Return (x, y) of the center of cell containing provided text 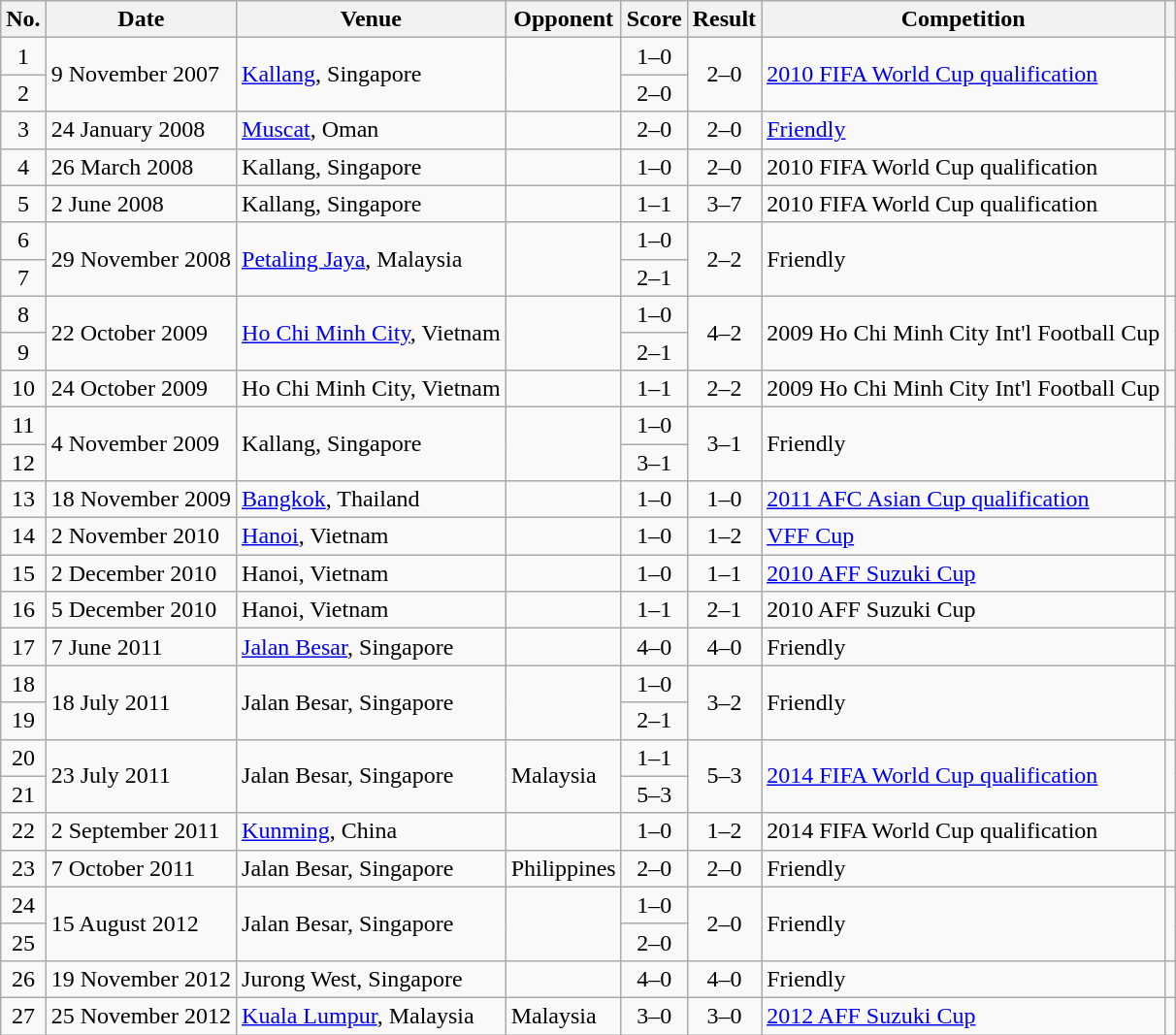
15 (23, 573)
2011 AFC Asian Cup qualification (964, 500)
7 June 2011 (141, 647)
5 December 2010 (141, 610)
22 October 2009 (141, 333)
VFF Cup (964, 536)
26 March 2008 (141, 167)
2 (23, 93)
Score (654, 19)
2 December 2010 (141, 573)
7 October 2011 (141, 868)
17 (23, 647)
25 (23, 942)
19 (23, 721)
21 (23, 794)
Jurong West, Singapore (372, 979)
16 (23, 610)
19 November 2012 (141, 979)
26 (23, 979)
8 (23, 314)
Kunming, China (372, 831)
Result (724, 19)
Muscat, Oman (372, 130)
24 October 2009 (141, 388)
4 November 2009 (141, 443)
23 (23, 868)
15 August 2012 (141, 923)
5 (23, 204)
Philippines (563, 868)
10 (23, 388)
24 (23, 905)
Date (141, 19)
14 (23, 536)
9 November 2007 (141, 75)
2 November 2010 (141, 536)
18 July 2011 (141, 702)
Competition (964, 19)
4–2 (724, 333)
25 November 2012 (141, 1016)
3–7 (724, 204)
Venue (372, 19)
24 January 2008 (141, 130)
22 (23, 831)
No. (23, 19)
20 (23, 758)
Opponent (563, 19)
9 (23, 351)
3 (23, 130)
18 (23, 684)
Kuala Lumpur, Malaysia (372, 1016)
18 November 2009 (141, 500)
12 (23, 463)
29 November 2008 (141, 259)
7 (23, 277)
13 (23, 500)
23 July 2011 (141, 776)
2 June 2008 (141, 204)
2 September 2011 (141, 831)
2012 AFF Suzuki Cup (964, 1016)
Bangkok, Thailand (372, 500)
1 (23, 56)
Petaling Jaya, Malaysia (372, 259)
3–2 (724, 702)
4 (23, 167)
11 (23, 425)
27 (23, 1016)
6 (23, 241)
